Find where the given text appears and provide that cell's center as [X, Y] coordinate. 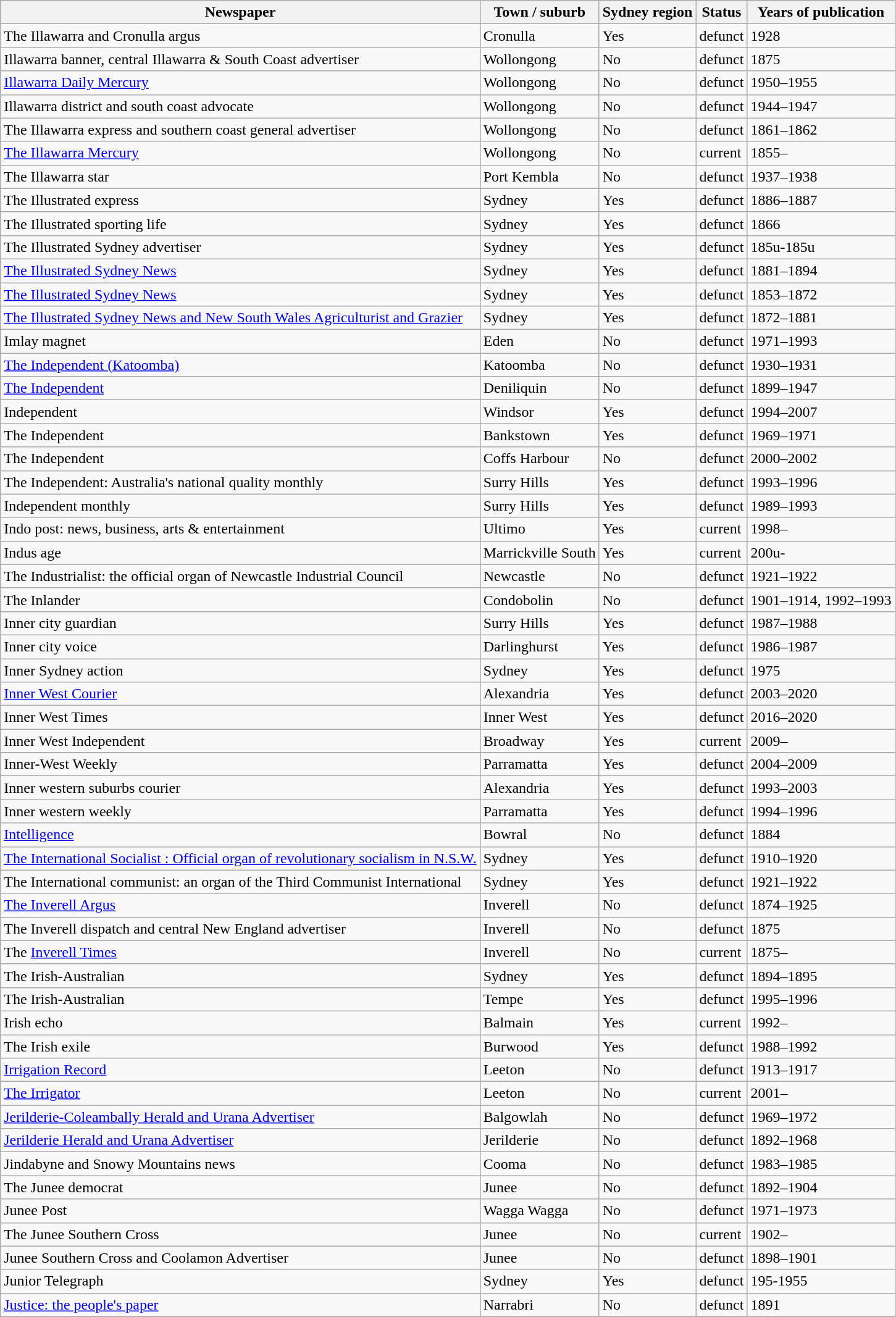
The Illustrated express [240, 200]
1989–1993 [821, 506]
Illawarra banner, central Illawarra & South Coast advertiser [240, 59]
The Irrigator [240, 1093]
Sydney region [647, 12]
Inner-West Weekly [240, 764]
Inner city guardian [240, 623]
Jindabyne and Snowy Mountains news [240, 1164]
200u- [821, 553]
1971–1993 [821, 341]
1874–1925 [821, 905]
Broadway [540, 741]
1971–1973 [821, 1211]
1983–1985 [821, 1164]
1899–1947 [821, 388]
Katoomba [540, 365]
1969–1971 [821, 435]
Town / suburb [540, 12]
Jerilderie Herald and Urana Advertiser [240, 1140]
Irrigation Record [240, 1070]
2004–2009 [821, 764]
1993–2003 [821, 788]
2000–2002 [821, 459]
1944–1947 [821, 106]
Inner West [540, 717]
Junior Telegraph [240, 1281]
Independent [240, 412]
Bowral [540, 835]
2001– [821, 1093]
185u-185u [821, 247]
1969–1972 [821, 1117]
195-1955 [821, 1281]
Port Kembla [540, 177]
Justice: the people's paper [240, 1305]
Condobolin [540, 600]
Inner Sydney action [240, 670]
1993–1996 [821, 482]
Deniliquin [540, 388]
The Inlander [240, 600]
1866 [821, 224]
The Illustrated sporting life [240, 224]
1992– [821, 1022]
The International communist: an organ of the Third Communist International [240, 882]
1913–1917 [821, 1070]
1875– [821, 952]
Marrickville South [540, 553]
The Inverell Times [240, 952]
1998– [821, 529]
1987–1988 [821, 623]
1872–1881 [821, 318]
Indus age [240, 553]
1891 [821, 1305]
1986–1987 [821, 646]
Burwood [540, 1047]
1988–1992 [821, 1047]
1902– [821, 1234]
The Junee Southern Cross [240, 1234]
Wagga Wagga [540, 1211]
1855– [821, 153]
Years of publication [821, 12]
Ultimo [540, 529]
1995–1996 [821, 999]
1994–2007 [821, 412]
1994–1996 [821, 811]
Coffs Harbour [540, 459]
Inner western weekly [240, 811]
Bankstown [540, 435]
Narrabri [540, 1305]
2009– [821, 741]
1901–1914, 1992–1993 [821, 600]
Inner West Independent [240, 741]
Irish echo [240, 1022]
1894–1895 [821, 976]
The Junee democrat [240, 1187]
2003–2020 [821, 694]
Inner city voice [240, 646]
1937–1938 [821, 177]
The Illawarra star [240, 177]
The Independent (Katoomba) [240, 365]
2016–2020 [821, 717]
The Inverell Argus [240, 905]
Balgowlah [540, 1117]
The International Socialist : Official organ of revolutionary socialism in N.S.W. [240, 858]
1950–1955 [821, 83]
Illawarra Daily Mercury [240, 83]
Inner West Courier [240, 694]
Status [721, 12]
Intelligence [240, 835]
1928 [821, 36]
1975 [821, 670]
Indo post: news, business, arts & entertainment [240, 529]
The Irish exile [240, 1047]
Inner West Times [240, 717]
Illawarra district and south coast advocate [240, 106]
Independent monthly [240, 506]
The Illawarra express and southern coast general advertiser [240, 130]
1884 [821, 835]
The Illawarra Mercury [240, 153]
The Illustrated Sydney News and New South Wales Agriculturist and Grazier [240, 318]
Windsor [540, 412]
Jerilderie [540, 1140]
1930–1931 [821, 365]
The Independent: Australia's national quality monthly [240, 482]
1898–1901 [821, 1258]
Inner western suburbs courier [240, 788]
The Inverell dispatch and central New England advertiser [240, 929]
1853–1872 [821, 295]
Cooma [540, 1164]
Junee Post [240, 1211]
Junee Southern Cross and Coolamon Advertiser [240, 1258]
Balmain [540, 1022]
1886–1887 [821, 200]
Tempe [540, 999]
1881–1894 [821, 270]
1861–1862 [821, 130]
1910–1920 [821, 858]
Imlay magnet [240, 341]
Eden [540, 341]
Newcastle [540, 576]
Jerilderie-Coleambally Herald and Urana Advertiser [240, 1117]
The Illustrated Sydney advertiser [240, 247]
1892–1904 [821, 1187]
Cronulla [540, 36]
Darlinghurst [540, 646]
The Illawarra and Cronulla argus [240, 36]
Newspaper [240, 12]
The Industrialist: the official organ of Newcastle Industrial Council [240, 576]
1892–1968 [821, 1140]
